Provide the [X, Y] coordinate of the cell's center where the given text is located.  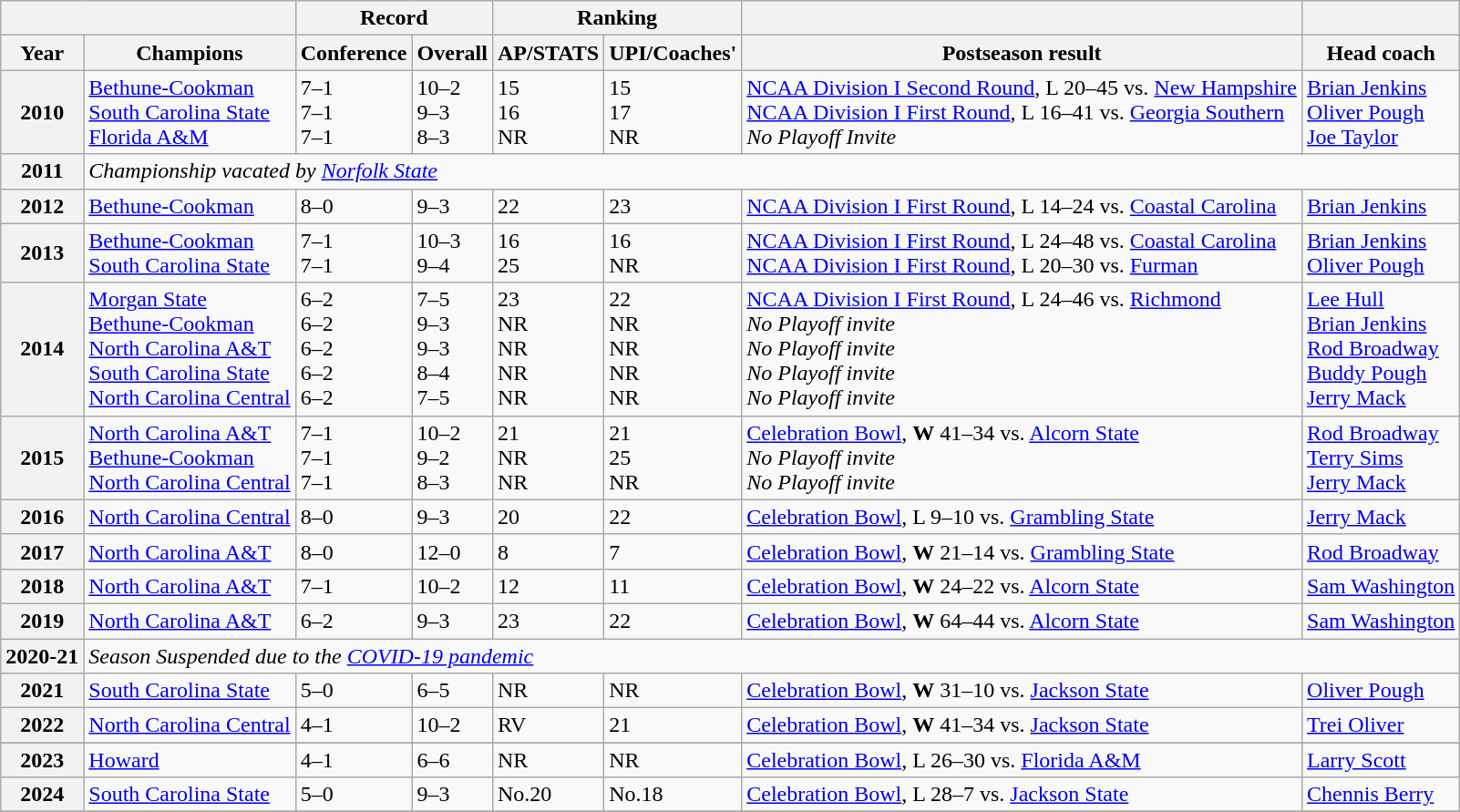
21 25NR [673, 457]
2012 [42, 206]
NCAA Division I First Round, L 24–46 vs. RichmondNo Playoff inviteNo Playoff inviteNo Playoff inviteNo Playoff invite [1023, 349]
Celebration Bowl, L 28–7 vs. Jackson State [1023, 795]
Head coach [1382, 53]
Lee HullBrian JenkinsRod BroadwayBuddy PoughJerry Mack [1382, 349]
21NRNR [548, 457]
Champions [190, 53]
2015 [42, 457]
Celebration Bowl, L 26–30 vs. Florida A&M [1023, 760]
Bethune-Cookman [190, 206]
1517NR [673, 112]
8 [548, 551]
Overall [452, 53]
7 [673, 551]
6–5 [452, 691]
7–59–39–38–47–5 [452, 349]
23NRNRNRNR [548, 349]
20 [548, 517]
Celebration Bowl, W 31–10 vs. Jackson State [1023, 691]
2013 [42, 253]
2021 [42, 691]
Bethune-CookmanSouth Carolina State [190, 253]
Oliver Pough [1382, 691]
Howard [190, 760]
Celebration Bowl, W 24–22 vs. Alcorn State [1023, 586]
11 [673, 586]
2022 [42, 725]
2011 [42, 171]
15 16NR [548, 112]
12 [548, 586]
2010 [42, 112]
RV [548, 725]
North Carolina A&TBethune-CookmanNorth Carolina Central [190, 457]
16NR [673, 253]
2018 [42, 586]
No.18 [673, 795]
Jerry Mack [1382, 517]
Year [42, 53]
Morgan StateBethune-CookmanNorth Carolina A&TSouth Carolina StateNorth Carolina Central [190, 349]
2019 [42, 621]
Brian Jenkins [1382, 206]
21 [673, 725]
22NRNRNRNR [673, 349]
AP/STATS [548, 53]
Celebration Bowl, W 64–44 vs. Alcorn State [1023, 621]
2024 [42, 795]
Postseason result [1023, 53]
2023 [42, 760]
No.20 [548, 795]
6–6 [452, 760]
NCAA Division I Second Round, L 20–45 vs. New HampshireNCAA Division I First Round, L 16–41 vs. Georgia SouthernNo Playoff Invite [1023, 112]
Brian JenkinsOliver PoughJoe Taylor [1382, 112]
Celebration Bowl, W 21–14 vs. Grambling State [1023, 551]
Larry Scott [1382, 760]
10–29–38–3 [452, 112]
Rod Broadway [1382, 551]
2014 [42, 349]
Ranking [616, 18]
7–1 [354, 586]
Championship vacated by Norfolk State [772, 171]
6–2 [354, 621]
12–0 [452, 551]
10–29–28–3 [452, 457]
Celebration Bowl, W 41–34 vs. Alcorn StateNo Playoff inviteNo Playoff invite [1023, 457]
Celebration Bowl, L 9–10 vs. Grambling State [1023, 517]
NCAA Division I First Round, L 24–48 vs. Coastal CarolinaNCAA Division I First Round, L 20–30 vs. Furman [1023, 253]
Rod BroadwayTerry SimsJerry Mack [1382, 457]
6–26–26–26–26–2 [354, 349]
16 25 [548, 253]
7–17–1 [354, 253]
Record [394, 18]
10–39–4 [452, 253]
Celebration Bowl, W 41–34 vs. Jackson State [1023, 725]
UPI/Coaches' [673, 53]
Bethune-CookmanSouth Carolina StateFlorida A&M [190, 112]
2017 [42, 551]
Season Suspended due to the COVID-19 pandemic [772, 655]
Trei Oliver [1382, 725]
Brian JenkinsOliver Pough [1382, 253]
2016 [42, 517]
Chennis Berry [1382, 795]
2020-21 [42, 655]
Conference [354, 53]
NCAA Division I First Round, L 14–24 vs. Coastal Carolina [1023, 206]
